Pinpoint the cell where the given text exists, returning its (x, y) midpoint coordinate. 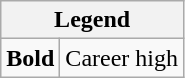
Bold (30, 58)
Legend (92, 20)
Career high (122, 58)
